Identify which cell holds the provided text, then report its (x, y) central coordinate. 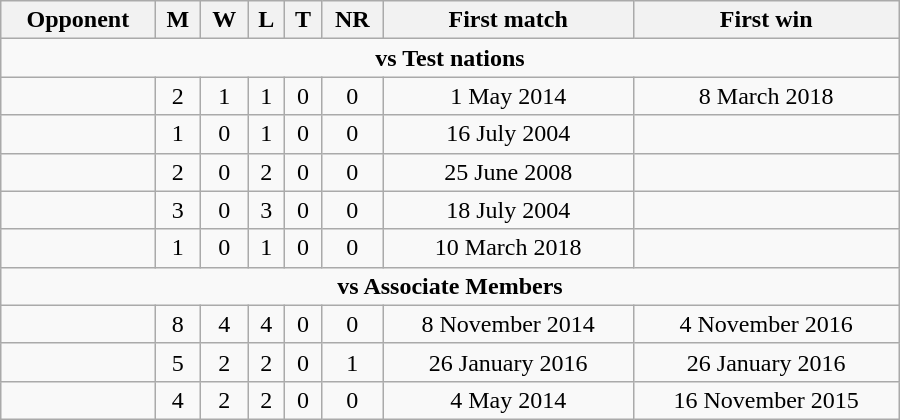
W (224, 20)
4 November 2016 (766, 324)
First match (508, 20)
10 March 2018 (508, 248)
First win (766, 20)
16 November 2015 (766, 400)
vs Test nations (450, 58)
vs Associate Members (450, 286)
NR (352, 20)
5 (178, 362)
8 March 2018 (766, 96)
4 May 2014 (508, 400)
M (178, 20)
18 July 2004 (508, 210)
1 May 2014 (508, 96)
L (266, 20)
T (304, 20)
25 June 2008 (508, 172)
8 November 2014 (508, 324)
Opponent (78, 20)
16 July 2004 (508, 134)
8 (178, 324)
